Determine the [X, Y] coordinate at the center of the cell enclosing the given text.  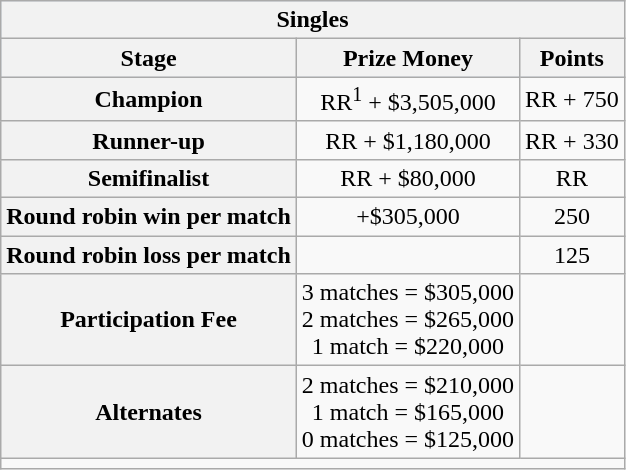
Stage [149, 58]
2 matches = $210,0001 match = $165,0000 matches = $125,000 [408, 412]
RR + $80,000 [408, 178]
RR [572, 178]
+$305,000 [408, 217]
Semifinalist [149, 178]
Prize Money [408, 58]
RR + $1,180,000 [408, 140]
Round robin win per match [149, 217]
Participation Fee [149, 320]
Points [572, 58]
Singles [312, 20]
Round robin loss per match [149, 255]
RR + 330 [572, 140]
250 [572, 217]
Alternates [149, 412]
Runner-up [149, 140]
Champion [149, 100]
125 [572, 255]
RR1 + $3,505,000 [408, 100]
3 matches = $305,0002 matches = $265,0001 match = $220,000 [408, 320]
RR + 750 [572, 100]
